For the text-containing cell, return its midpoint in [x, y] coordinate format. 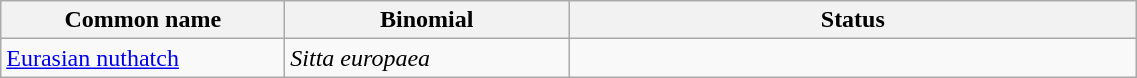
Common name [143, 20]
Status [853, 20]
Binomial [427, 20]
Sitta europaea [427, 58]
Eurasian nuthatch [143, 58]
